Output the (x, y) coordinate of the center of the cell containing the given text.  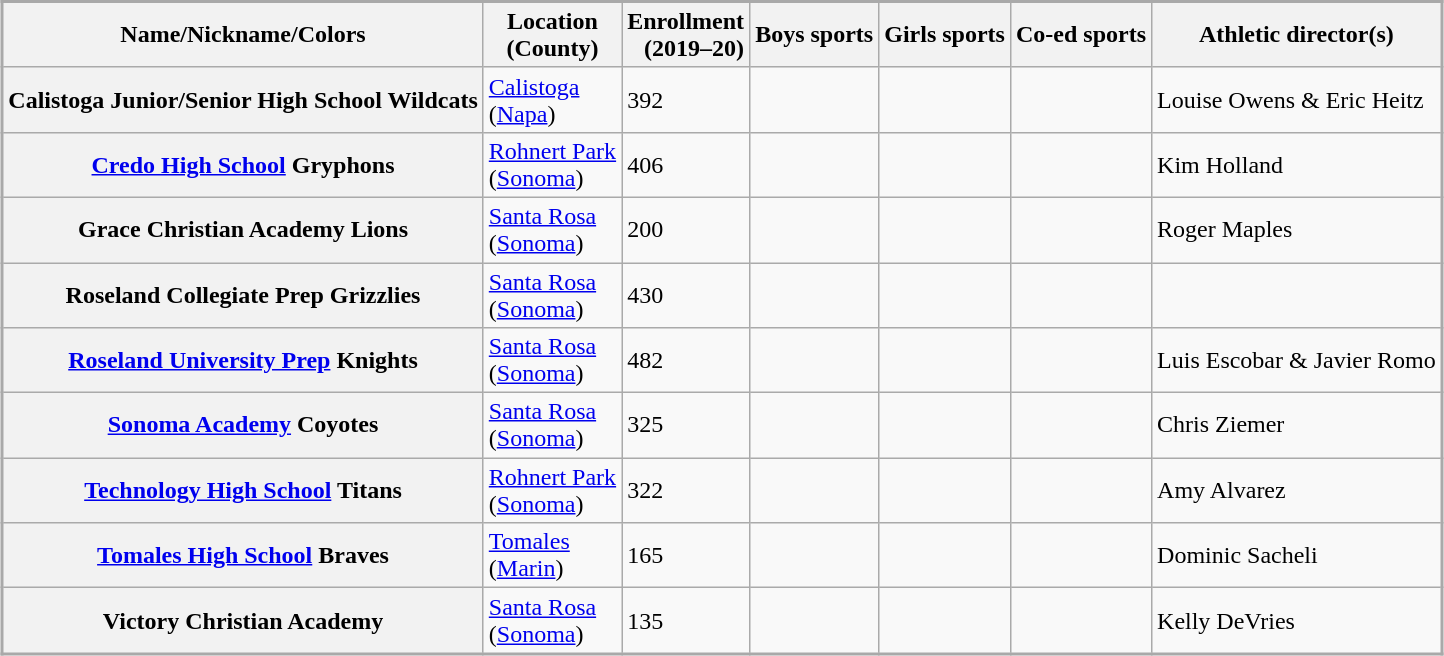
Sonoma Academy Coyotes (242, 426)
Calistoga Junior/Senior High School Wildcats (242, 100)
Enrollment(2019–20) (686, 35)
Athletic director(s) (1297, 35)
Grace Christian Academy Lions (242, 230)
Roseland Collegiate Prep Grizzlies (242, 294)
Boys sports (814, 35)
Tomales High School Braves (242, 556)
Location(County) (552, 35)
Credo High School Gryphons (242, 164)
482 (686, 360)
Calistoga(Napa) (552, 100)
430 (686, 294)
Kelly DeVries (1297, 621)
165 (686, 556)
406 (686, 164)
Co-ed sports (1080, 35)
Victory Christian Academy (242, 621)
392 (686, 100)
Technology High School Titans (242, 490)
Dominic Sacheli (1297, 556)
Roseland University Prep Knights (242, 360)
Roger Maples (1297, 230)
135 (686, 621)
Kim Holland (1297, 164)
Luis Escobar & Javier Romo (1297, 360)
Chris Ziemer (1297, 426)
Name/Nickname/Colors (242, 35)
Louise Owens & Eric Heitz (1297, 100)
325 (686, 426)
200 (686, 230)
Girls sports (945, 35)
Tomales(Marin) (552, 556)
322 (686, 490)
Amy Alvarez (1297, 490)
